Pinpoint the cell where the given text exists, returning its [X, Y] midpoint coordinate. 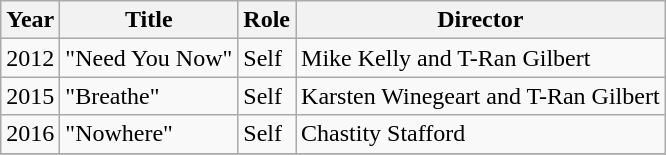
Director [481, 20]
2012 [30, 58]
Role [267, 20]
"Need You Now" [149, 58]
"Nowhere" [149, 134]
Year [30, 20]
2015 [30, 96]
Chastity Stafford [481, 134]
2016 [30, 134]
"Breathe" [149, 96]
Karsten Winegeart and T-Ran Gilbert [481, 96]
Title [149, 20]
Mike Kelly and T-Ran Gilbert [481, 58]
